Detect which cell encompasses the target text, then output its [x, y] center coordinate. 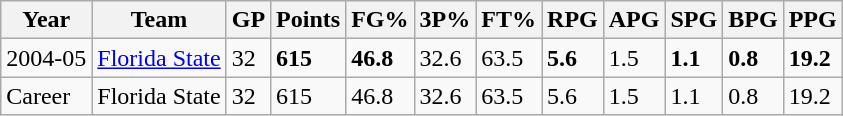
Career [46, 96]
APG [634, 20]
Points [308, 20]
SPG [694, 20]
RPG [573, 20]
BPG [753, 20]
Year [46, 20]
2004-05 [46, 58]
Team [159, 20]
PPG [812, 20]
GP [248, 20]
3P% [445, 20]
FT% [509, 20]
FG% [380, 20]
